Find where the given text appears and provide that cell's center as [x, y] coordinate. 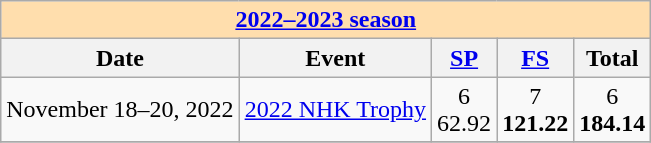
2022 NHK Trophy [335, 110]
2022–2023 season [326, 20]
FS [536, 58]
Total [612, 58]
6 62.92 [464, 110]
November 18–20, 2022 [120, 110]
SP [464, 58]
Event [335, 58]
7 121.22 [536, 110]
Date [120, 58]
6 184.14 [612, 110]
